Scan for the cell matching the given text and deliver its (X, Y) coordinate at center. 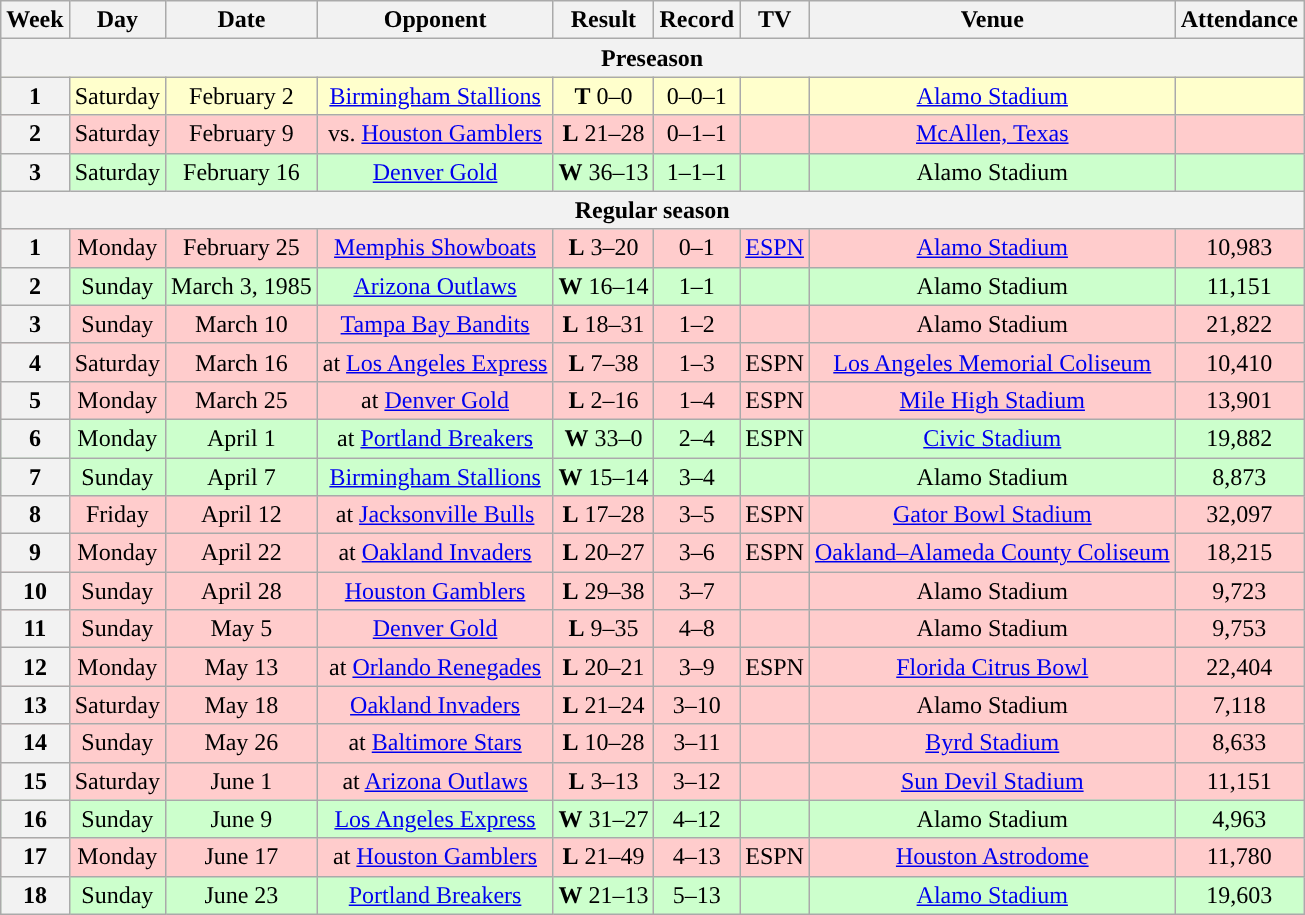
April 1 (242, 438)
W 16–14 (604, 286)
Oakland Invaders (435, 705)
10 (35, 591)
12 (35, 667)
June 23 (242, 895)
TV (775, 20)
March 10 (242, 324)
L 2–16 (604, 400)
L 10–28 (604, 743)
13,901 (1239, 400)
5–13 (697, 895)
Mile High Stadium (992, 400)
Sun Devil Stadium (992, 781)
L 17–28 (604, 515)
8,633 (1239, 743)
3–12 (697, 781)
7 (35, 477)
L 18–31 (604, 324)
W 31–27 (604, 819)
3–9 (697, 667)
19,882 (1239, 438)
9 (35, 553)
Florida Citrus Bowl (992, 667)
4 (35, 362)
Day (117, 20)
1–2 (697, 324)
June 1 (242, 781)
May 13 (242, 667)
February 9 (242, 134)
Portland Breakers (435, 895)
32,097 (1239, 515)
L 21–28 (604, 134)
Oakland–Alameda County Coliseum (992, 553)
L 3–13 (604, 781)
16 (35, 819)
5 (35, 400)
W 21–13 (604, 895)
2–4 (697, 438)
3–11 (697, 743)
Regular season (652, 210)
9,723 (1239, 591)
June 9 (242, 819)
4,963 (1239, 819)
February 16 (242, 172)
Houston Astrodome (992, 857)
6 (35, 438)
L 20–21 (604, 667)
10,983 (1239, 248)
L 21–49 (604, 857)
18 (35, 895)
Preseason (652, 58)
May 26 (242, 743)
at Denver Gold (435, 400)
March 25 (242, 400)
Houston Gamblers (435, 591)
15 (35, 781)
0–1 (697, 248)
10,410 (1239, 362)
Friday (117, 515)
0–1–1 (697, 134)
3–5 (697, 515)
4–13 (697, 857)
Memphis Showboats (435, 248)
Attendance (1239, 20)
22,404 (1239, 667)
February 2 (242, 96)
3–4 (697, 477)
1–1 (697, 286)
L 29–38 (604, 591)
3–7 (697, 591)
Result (604, 20)
W 15–14 (604, 477)
14 (35, 743)
March 16 (242, 362)
13 (35, 705)
April 7 (242, 477)
May 5 (242, 629)
19,603 (1239, 895)
February 25 (242, 248)
L 7–38 (604, 362)
April 22 (242, 553)
McAllen, Texas (992, 134)
April 12 (242, 515)
Byrd Stadium (992, 743)
June 17 (242, 857)
May 18 (242, 705)
11,780 (1239, 857)
Date (242, 20)
Civic Stadium (992, 438)
Tampa Bay Bandits (435, 324)
4–8 (697, 629)
9,753 (1239, 629)
Gator Bowl Stadium (992, 515)
T 0–0 (604, 96)
at Arizona Outlaws (435, 781)
Venue (992, 20)
Arizona Outlaws (435, 286)
18,215 (1239, 553)
1–3 (697, 362)
at Orlando Renegades (435, 667)
1–1–1 (697, 172)
Record (697, 20)
at Houston Gamblers (435, 857)
L 21–24 (604, 705)
L 20–27 (604, 553)
21,822 (1239, 324)
Los Angeles Express (435, 819)
7,118 (1239, 705)
at Jacksonville Bulls (435, 515)
Opponent (435, 20)
at Baltimore Stars (435, 743)
at Portland Breakers (435, 438)
at Los Angeles Express (435, 362)
at Oakland Invaders (435, 553)
8,873 (1239, 477)
W 36–13 (604, 172)
8 (35, 515)
Los Angeles Memorial Coliseum (992, 362)
3–10 (697, 705)
L 9–35 (604, 629)
Week (35, 20)
17 (35, 857)
W 33–0 (604, 438)
4–12 (697, 819)
0–0–1 (697, 96)
April 28 (242, 591)
3–6 (697, 553)
11 (35, 629)
vs. Houston Gamblers (435, 134)
1–4 (697, 400)
March 3, 1985 (242, 286)
L 3–20 (604, 248)
